Determine the [x, y] coordinate at the center of the cell enclosing the given text.  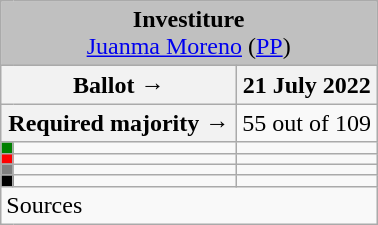
Ballot → [119, 85]
Sources [189, 205]
21 July 2022 [307, 85]
InvestitureJuanma Moreno (PP) [189, 34]
55 out of 109 [307, 123]
Required majority → [119, 123]
